Detect which cell encompasses the target text, then output its [X, Y] center coordinate. 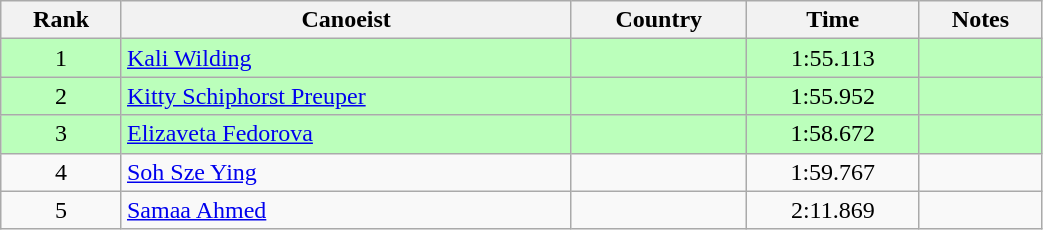
1 [62, 58]
5 [62, 210]
2:11.869 [833, 210]
4 [62, 172]
Notes [980, 20]
1:58.672 [833, 134]
Kitty Schiphorst Preuper [346, 96]
2 [62, 96]
Soh Sze Ying [346, 172]
1:59.767 [833, 172]
1:55.952 [833, 96]
3 [62, 134]
1:55.113 [833, 58]
Time [833, 20]
Rank [62, 20]
Kali Wilding [346, 58]
Elizaveta Fedorova [346, 134]
Canoeist [346, 20]
Country [659, 20]
Samaa Ahmed [346, 210]
